Return the [X, Y] coordinate for the center point of the cell that contains the specified text.  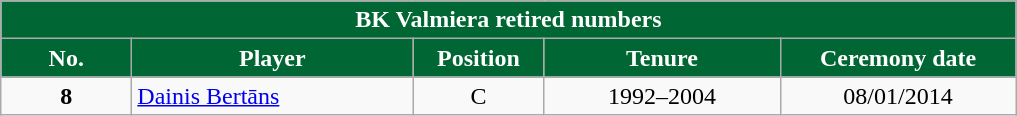
08/01/2014 [898, 96]
1992–2004 [662, 96]
8 [66, 96]
Dainis Bertāns [272, 96]
Position [478, 58]
Player [272, 58]
Tenure [662, 58]
No. [66, 58]
C [478, 96]
BK Valmiera retired numbers [508, 20]
Ceremony date [898, 58]
